Find where the given text appears and provide that cell's center as (X, Y) coordinate. 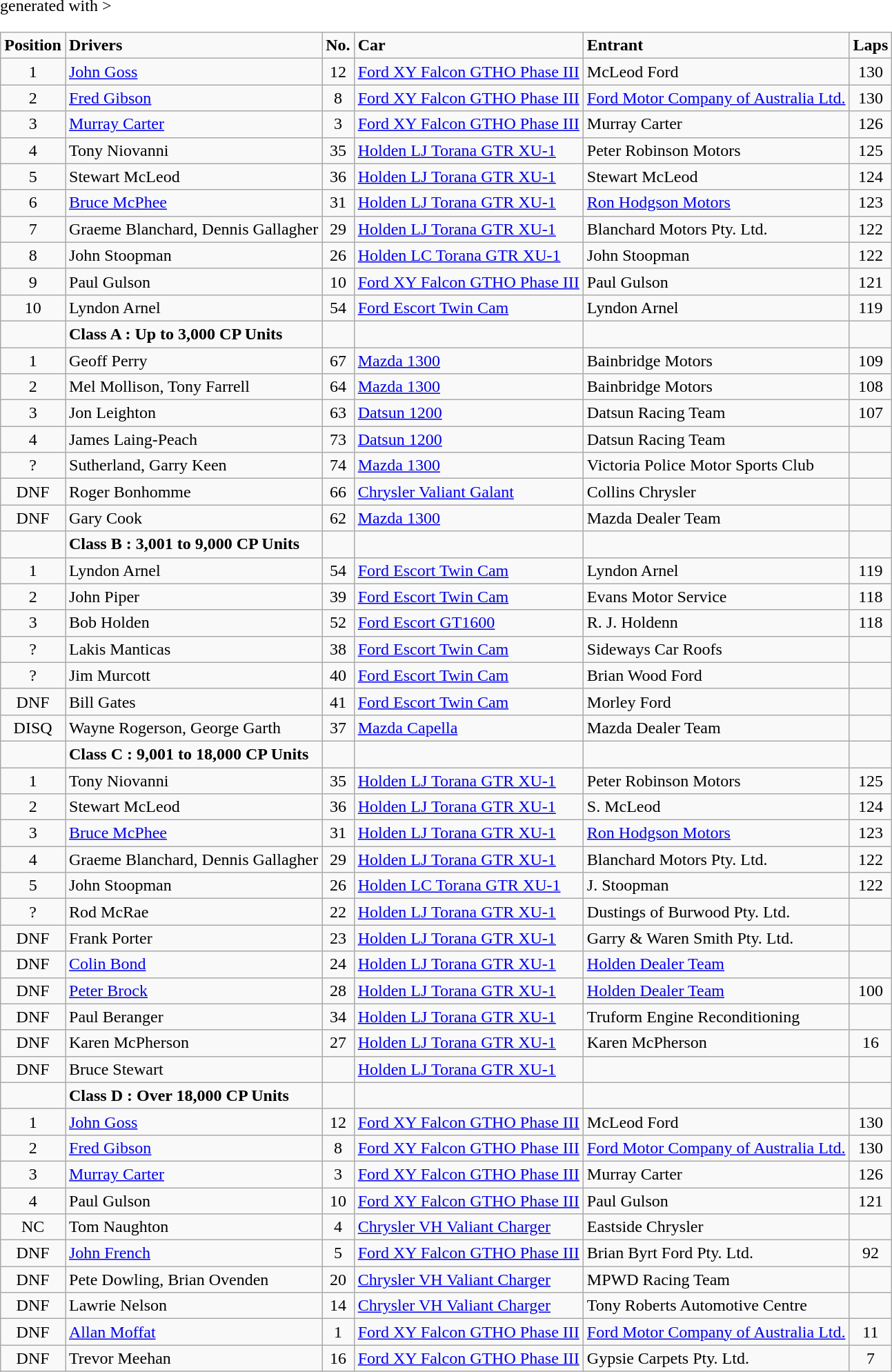
Collins Chrysler (716, 492)
73 (338, 439)
109 (871, 361)
Victoria Police Motor Sports Club (716, 466)
20 (338, 1280)
Jon Leighton (193, 413)
Gary Cook (193, 518)
Lawrie Nelson (193, 1306)
Bruce Stewart (193, 1069)
Mel Mollison, Tony Farrell (193, 387)
Roger Bonhomme (193, 492)
Jim Murcott (193, 675)
Mazda Capella (468, 728)
22 (338, 912)
100 (871, 991)
Drivers (193, 46)
34 (338, 1017)
Brian Wood Ford (716, 675)
Ford Escort GT1600 (468, 623)
Sideways Car Roofs (716, 649)
Chrysler Valiant Galant (468, 492)
Paul Beranger (193, 1017)
NC (33, 1227)
Geoff Perry (193, 361)
62 (338, 518)
107 (871, 413)
R. J. Holdenn (716, 623)
39 (338, 597)
J. Stoopman (716, 886)
92 (871, 1253)
23 (338, 938)
24 (338, 964)
Class A : Up to 3,000 CP Units (193, 334)
6 (33, 203)
Eastside Chrysler (716, 1227)
74 (338, 466)
Morley Ford (716, 702)
Evans Motor Service (716, 597)
S. McLeod (716, 807)
Entrant (716, 46)
Position (33, 46)
Peter Brock (193, 991)
Rod McRae (193, 912)
Bill Gates (193, 702)
Gypsie Carpets Pty. Ltd. (716, 1358)
Garry & Waren Smith Pty. Ltd. (716, 938)
Class C : 9,001 to 18,000 CP Units (193, 754)
Sutherland, Garry Keen (193, 466)
Dustings of Burwood Pty. Ltd. (716, 912)
Lakis Manticas (193, 649)
37 (338, 728)
Wayne Rogerson, George Garth (193, 728)
28 (338, 991)
Class D : Over 18,000 CP Units (193, 1095)
27 (338, 1043)
Class B : 3,001 to 9,000 CP Units (193, 544)
63 (338, 413)
Car (468, 46)
DISQ (33, 728)
41 (338, 702)
14 (338, 1306)
MPWD Racing Team (716, 1280)
Tony Roberts Automotive Centre (716, 1306)
Laps (871, 46)
Brian Byrt Ford Pty. Ltd. (716, 1253)
No. (338, 46)
Truform Engine Reconditioning (716, 1017)
108 (871, 387)
Pete Dowling, Brian Ovenden (193, 1280)
Tom Naughton (193, 1227)
9 (33, 281)
Bob Holden (193, 623)
52 (338, 623)
64 (338, 387)
66 (338, 492)
38 (338, 649)
John French (193, 1253)
Frank Porter (193, 938)
67 (338, 361)
40 (338, 675)
John Piper (193, 597)
11 (871, 1332)
Allan Moffat (193, 1332)
Colin Bond (193, 964)
James Laing-Peach (193, 439)
Trevor Meehan (193, 1358)
